Identify which cell holds the provided text, then report its [X, Y] central coordinate. 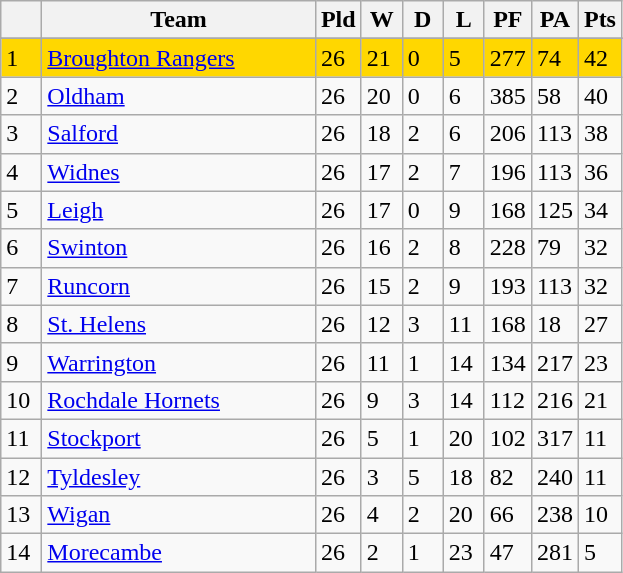
112 [508, 400]
102 [508, 438]
217 [554, 362]
Oldham [179, 96]
58 [554, 96]
281 [554, 553]
47 [508, 553]
PA [554, 20]
40 [600, 96]
L [464, 20]
228 [508, 248]
Pld [338, 20]
277 [508, 58]
240 [554, 477]
Widnes [179, 172]
Runcorn [179, 286]
Swinton [179, 248]
Tyldesley [179, 477]
238 [554, 515]
Team [179, 20]
134 [508, 362]
Stockport [179, 438]
Leigh [179, 210]
W [382, 20]
206 [508, 134]
PF [508, 20]
317 [554, 438]
Salford [179, 134]
15 [382, 286]
125 [554, 210]
16 [382, 248]
34 [600, 210]
82 [508, 477]
74 [554, 58]
36 [600, 172]
13 [22, 515]
385 [508, 96]
St. Helens [179, 324]
Broughton Rangers [179, 58]
193 [508, 286]
196 [508, 172]
Warrington [179, 362]
Morecambe [179, 553]
Pts [600, 20]
Rochdale Hornets [179, 400]
27 [600, 324]
42 [600, 58]
216 [554, 400]
38 [600, 134]
79 [554, 248]
Wigan [179, 515]
66 [508, 515]
D [422, 20]
